Identify which cell holds the provided text, then report its (X, Y) central coordinate. 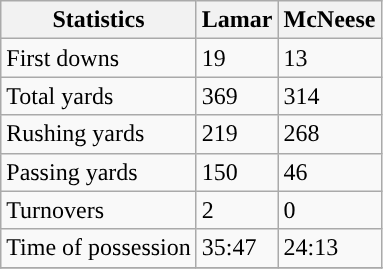
19 (237, 58)
0 (330, 210)
First downs (99, 58)
Turnovers (99, 210)
150 (237, 172)
369 (237, 96)
268 (330, 134)
219 (237, 134)
Statistics (99, 20)
Passing yards (99, 172)
46 (330, 172)
Lamar (237, 20)
McNeese (330, 20)
35:47 (237, 248)
Time of possession (99, 248)
Total yards (99, 96)
314 (330, 96)
24:13 (330, 248)
13 (330, 58)
2 (237, 210)
Rushing yards (99, 134)
